Return the (x, y) coordinate for the center point of the cell that contains the specified text.  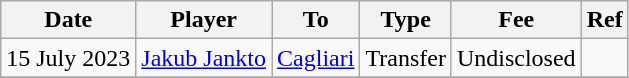
15 July 2023 (68, 58)
Type (406, 20)
Date (68, 20)
Transfer (406, 58)
Fee (516, 20)
Ref (604, 20)
Player (204, 20)
To (316, 20)
Jakub Jankto (204, 58)
Undisclosed (516, 58)
Cagliari (316, 58)
